Return the [X, Y] coordinate for the center point of the cell that contains the specified text.  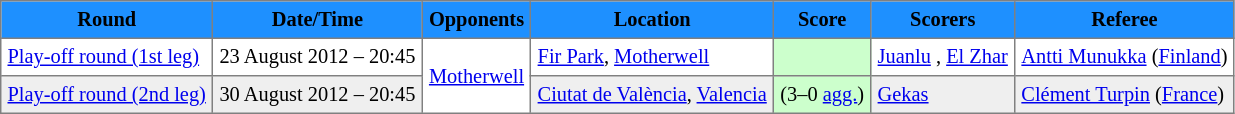
Location [652, 20]
Clément Turpin (France) [1125, 95]
Round [107, 20]
Play-off round (2nd leg) [107, 95]
Motherwell [476, 76]
Referee [1125, 20]
30 August 2012 – 20:45 [318, 95]
Score [822, 20]
(3–0 agg.) [822, 95]
Gekas [943, 95]
Scorers [943, 20]
Antti Munukka (Finland) [1125, 57]
Date/Time [318, 20]
23 August 2012 – 20:45 [318, 57]
Play-off round (1st leg) [107, 57]
Juanlu , El Zhar [943, 57]
Opponents [476, 20]
Fir Park, Motherwell [652, 57]
Ciutat de València, Valencia [652, 95]
